From the cell containing the given text, extract its center point as [X, Y] coordinate. 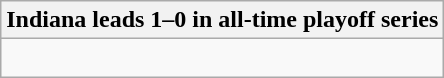
Indiana leads 1–0 in all-time playoff series [222, 20]
